Search for the cell housing the specified text and yield its [x, y] center coordinate. 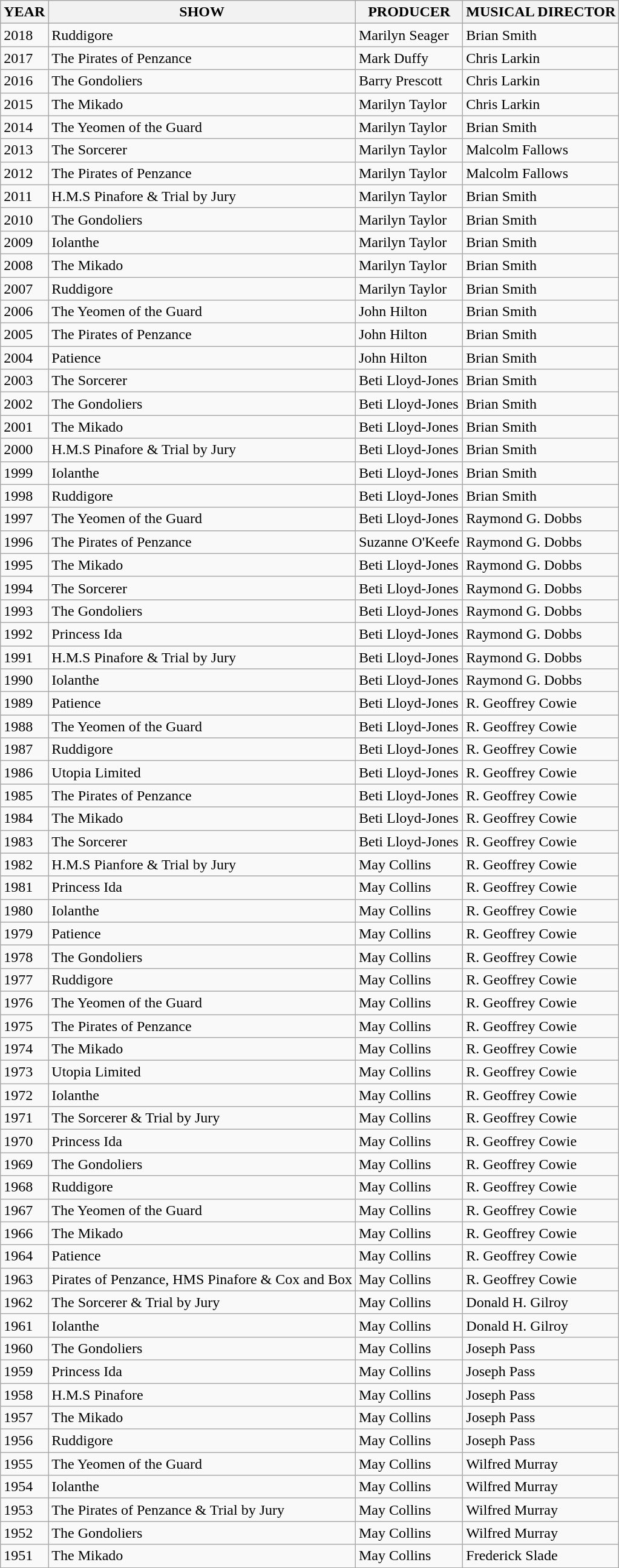
1978 [24, 957]
1968 [24, 1187]
1951 [24, 1556]
1983 [24, 842]
1956 [24, 1441]
1973 [24, 1072]
2008 [24, 265]
1972 [24, 1095]
1975 [24, 1026]
1957 [24, 1418]
Frederick Slade [541, 1556]
1958 [24, 1394]
2009 [24, 242]
1984 [24, 819]
2018 [24, 35]
1977 [24, 980]
1999 [24, 473]
1971 [24, 1118]
YEAR [24, 12]
1985 [24, 796]
Suzanne O'Keefe [409, 542]
1962 [24, 1302]
1986 [24, 772]
1969 [24, 1164]
1961 [24, 1325]
1976 [24, 1003]
Pirates of Penzance, HMS Pinafore & Cox and Box [202, 1279]
2015 [24, 104]
H.M.S Pianfore & Trial by Jury [202, 865]
2011 [24, 196]
1955 [24, 1464]
1952 [24, 1533]
1960 [24, 1348]
1982 [24, 865]
The Pirates of Penzance & Trial by Jury [202, 1510]
1954 [24, 1487]
2017 [24, 58]
2003 [24, 381]
1987 [24, 749]
Barry Prescott [409, 81]
2000 [24, 450]
1959 [24, 1371]
1963 [24, 1279]
MUSICAL DIRECTOR [541, 12]
1981 [24, 888]
SHOW [202, 12]
2006 [24, 312]
1979 [24, 934]
1967 [24, 1210]
1980 [24, 911]
2012 [24, 173]
1996 [24, 542]
Mark Duffy [409, 58]
1993 [24, 611]
2014 [24, 127]
1998 [24, 496]
H.M.S Pinafore [202, 1394]
1970 [24, 1141]
1988 [24, 726]
1990 [24, 680]
2004 [24, 358]
2010 [24, 219]
1989 [24, 703]
1974 [24, 1049]
Marilyn Seager [409, 35]
2002 [24, 404]
1992 [24, 634]
1953 [24, 1510]
1966 [24, 1233]
2001 [24, 427]
1994 [24, 588]
2016 [24, 81]
2005 [24, 335]
2013 [24, 150]
2007 [24, 289]
1997 [24, 519]
1991 [24, 657]
1964 [24, 1256]
PRODUCER [409, 12]
1995 [24, 565]
